Search for the cell housing the specified text and yield its (x, y) center coordinate. 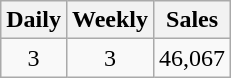
Daily (34, 20)
Weekly (110, 20)
Sales (192, 20)
46,067 (192, 58)
